Provide the [x, y] coordinate of the cell's center where the given text is located.  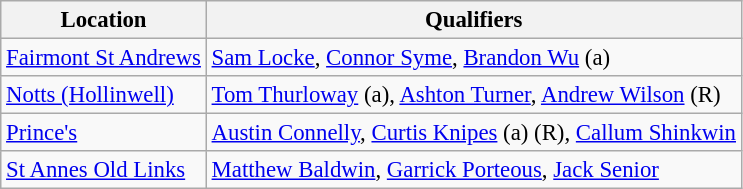
Location [104, 20]
Austin Connelly, Curtis Knipes (a) (R), Callum Shinkwin [474, 133]
Prince's [104, 133]
Tom Thurloway (a), Ashton Turner, Andrew Wilson (R) [474, 95]
Fairmont St Andrews [104, 58]
St Annes Old Links [104, 170]
Notts (Hollinwell) [104, 95]
Sam Locke, Connor Syme, Brandon Wu (a) [474, 58]
Qualifiers [474, 20]
Matthew Baldwin, Garrick Porteous, Jack Senior [474, 170]
